Find where the given text appears and provide that cell's center as (X, Y) coordinate. 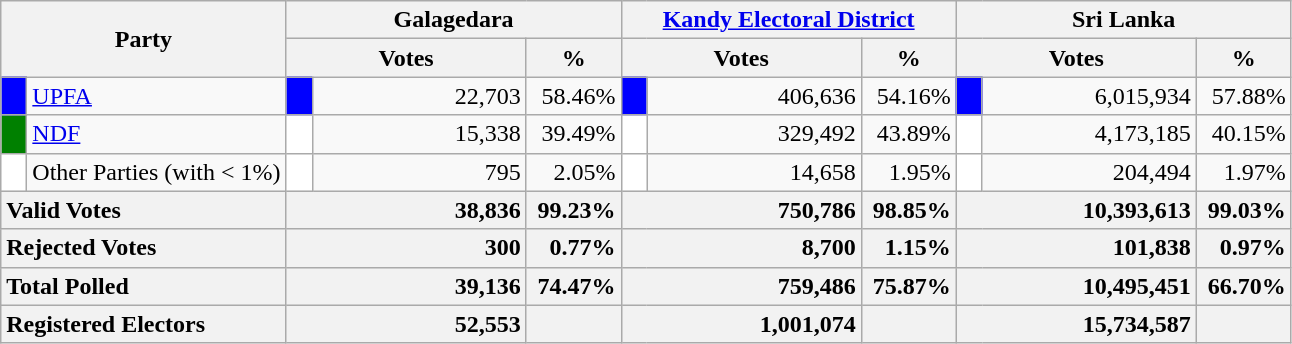
300 (406, 248)
22,703 (419, 96)
406,636 (754, 96)
99.23% (574, 210)
2.05% (574, 172)
0.97% (1244, 248)
57.88% (1244, 96)
54.16% (908, 96)
15,734,587 (1076, 324)
6,015,934 (1089, 96)
Total Polled (144, 286)
795 (419, 172)
NDF (156, 134)
14,658 (754, 172)
759,486 (741, 286)
75.87% (908, 286)
Rejected Votes (144, 248)
58.46% (574, 96)
0.77% (574, 248)
329,492 (754, 134)
8,700 (741, 248)
101,838 (1076, 248)
15,338 (419, 134)
74.47% (574, 286)
40.15% (1244, 134)
Galagedara (454, 20)
Other Parties (with < 1%) (156, 172)
Sri Lanka (1124, 20)
39,136 (406, 286)
1.97% (1244, 172)
UPFA (156, 96)
Party (144, 39)
1.95% (908, 172)
98.85% (908, 210)
39.49% (574, 134)
204,494 (1089, 172)
Kandy Electoral District (788, 20)
43.89% (908, 134)
66.70% (1244, 286)
Valid Votes (144, 210)
10,393,613 (1076, 210)
Registered Electors (144, 324)
4,173,185 (1089, 134)
99.03% (1244, 210)
750,786 (741, 210)
1.15% (908, 248)
38,836 (406, 210)
10,495,451 (1076, 286)
52,553 (406, 324)
1,001,074 (741, 324)
